Extract the [x, y] coordinate from the center of the cell holding the provided text.  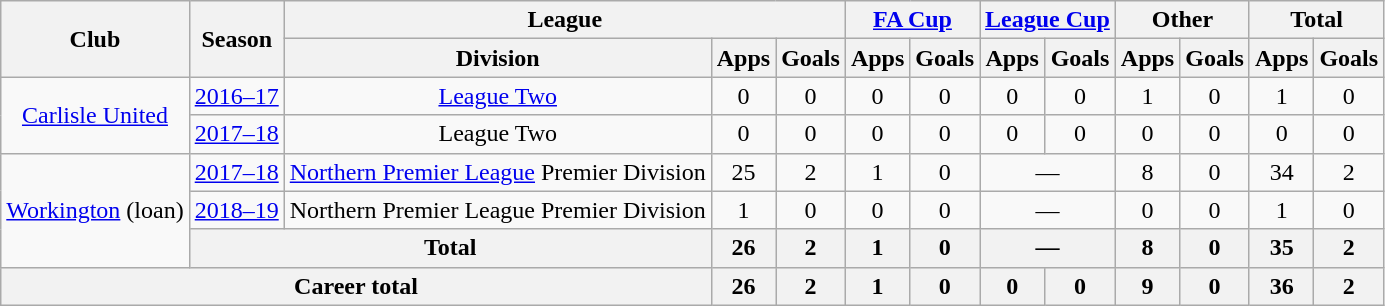
9 [1147, 286]
2018–19 [236, 210]
Career total [356, 286]
FA Cup [912, 20]
Division [498, 58]
League [564, 20]
35 [1281, 248]
Season [236, 39]
2016–17 [236, 96]
Club [95, 39]
Other [1182, 20]
Workington (loan) [95, 210]
36 [1281, 286]
25 [743, 172]
Carlisle United [95, 115]
League Cup [1048, 20]
34 [1281, 172]
